Identify which cell holds the provided text, then report its (x, y) central coordinate. 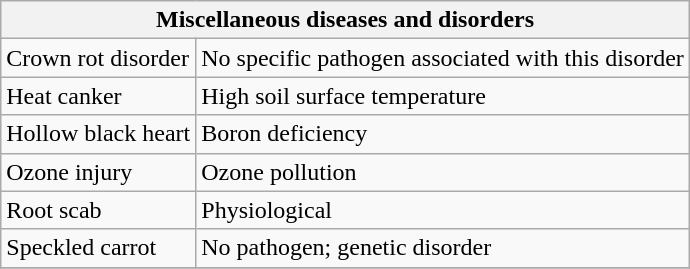
Boron deficiency (443, 134)
Ozone injury (98, 172)
No pathogen; genetic disorder (443, 248)
Root scab (98, 210)
Crown rot disorder (98, 58)
Physiological (443, 210)
Hollow black heart (98, 134)
Miscellaneous diseases and disorders (346, 20)
Ozone pollution (443, 172)
Heat canker (98, 96)
No specific pathogen associated with this disorder (443, 58)
High soil surface temperature (443, 96)
Speckled carrot (98, 248)
